Scan for the cell matching the given text and deliver its (X, Y) coordinate at center. 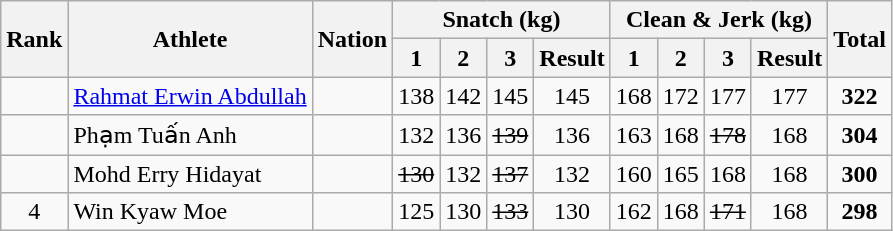
125 (416, 212)
Win Kyaw Moe (190, 212)
322 (860, 96)
162 (634, 212)
172 (680, 96)
Total (860, 39)
171 (728, 212)
Rank (34, 39)
Athlete (190, 39)
142 (464, 96)
165 (680, 173)
Snatch (kg) (502, 20)
178 (728, 135)
139 (510, 135)
Rahmat Erwin Abdullah (190, 96)
138 (416, 96)
160 (634, 173)
Mohd Erry Hidayat (190, 173)
Phạm Tuấn Anh (190, 135)
304 (860, 135)
163 (634, 135)
298 (860, 212)
300 (860, 173)
Nation (352, 39)
4 (34, 212)
137 (510, 173)
133 (510, 212)
Clean & Jerk (kg) (719, 20)
